Pinpoint the cell where the given text exists, returning its [x, y] midpoint coordinate. 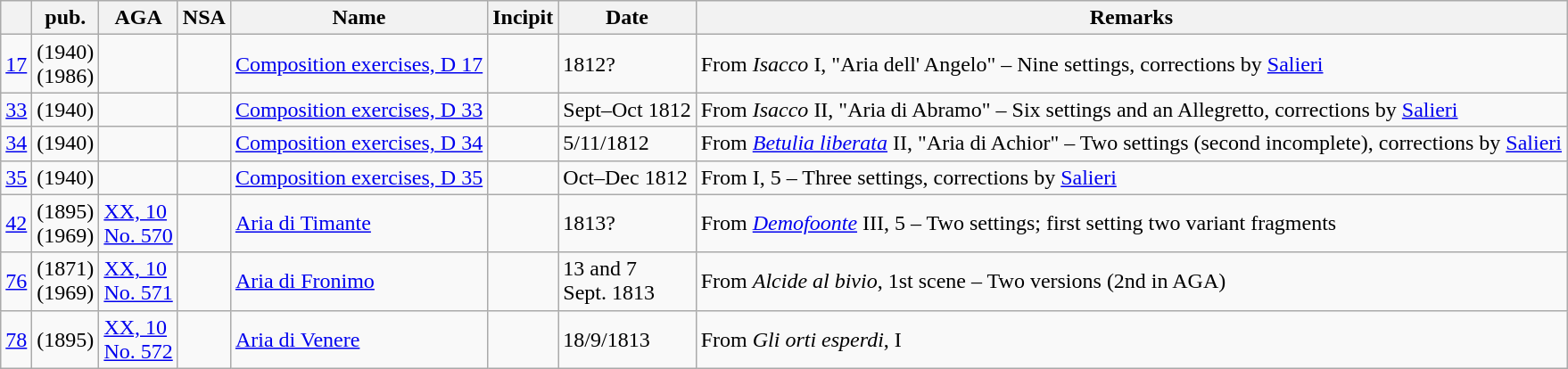
(1871)(1969) [66, 282]
From I, 5 – Three settings, corrections by Salieri [1131, 177]
(1895)(1969) [66, 223]
1813? [627, 223]
Date [627, 18]
From Betulia liberata II, "Aria di Achior" – Two settings (second incomplete), corrections by Salieri [1131, 143]
35 [16, 177]
34 [16, 143]
pub. [66, 18]
XX, 10No. 571 [138, 282]
78 [16, 339]
33 [16, 110]
AGA [138, 18]
Remarks [1131, 18]
Composition exercises, D 34 [359, 143]
18/9/1813 [627, 339]
Aria di Venere [359, 339]
Aria di Timante [359, 223]
Name [359, 18]
From Alcide al bivio, 1st scene – Two versions (2nd in AGA) [1131, 282]
From Isacco II, "Aria di Abramo" – Six settings and an Allegretto, corrections by Salieri [1131, 110]
Composition exercises, D 35 [359, 177]
17 [16, 64]
5/11/1812 [627, 143]
Aria di Fronimo [359, 282]
Composition exercises, D 17 [359, 64]
XX, 10No. 570 [138, 223]
Composition exercises, D 33 [359, 110]
(1895) [66, 339]
1812? [627, 64]
Oct–Dec 1812 [627, 177]
Incipit [523, 18]
XX, 10No. 572 [138, 339]
From Isacco I, "Aria dell' Angelo" – Nine settings, corrections by Salieri [1131, 64]
NSA [203, 18]
42 [16, 223]
76 [16, 282]
Sept–Oct 1812 [627, 110]
From Demofoonte III, 5 – Two settings; first setting two variant fragments [1131, 223]
13 and 7Sept. 1813 [627, 282]
(1940)(1986) [66, 64]
From Gli orti esperdi, I [1131, 339]
